Provide the (X, Y) coordinate of the cell's center where the given text is located.  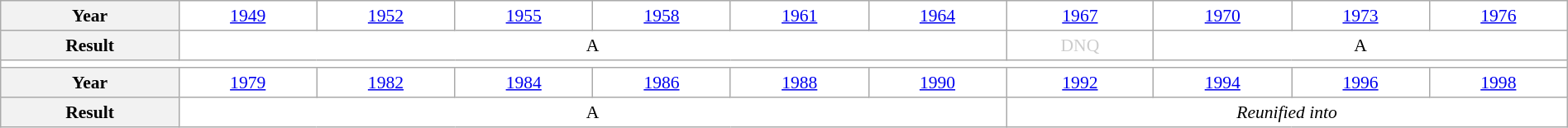
1994 (1222, 83)
1986 (662, 83)
1967 (1080, 16)
1961 (799, 16)
1996 (1361, 83)
1992 (1080, 83)
1984 (524, 83)
1988 (799, 83)
1955 (524, 16)
Reunified into (1287, 112)
1973 (1361, 16)
1970 (1222, 16)
1998 (1499, 83)
1976 (1499, 16)
1982 (385, 83)
1952 (385, 16)
1949 (248, 16)
1979 (248, 83)
1990 (938, 83)
1958 (662, 16)
1964 (938, 16)
DNQ (1080, 45)
